Capture the cell that displays the provided text and extract its (x, y) central coordinate. 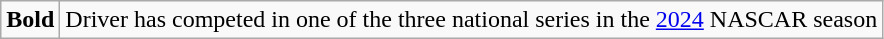
Bold (30, 20)
Driver has competed in one of the three national series in the 2024 NASCAR season (472, 20)
